Pinpoint the cell where the given text exists, returning its (x, y) midpoint coordinate. 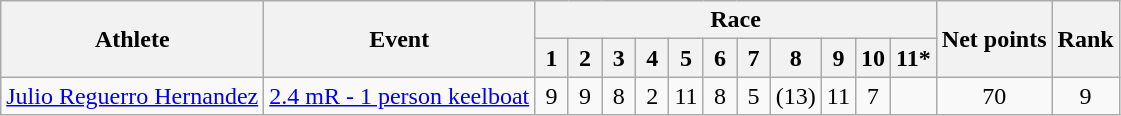
Net points (994, 39)
70 (994, 96)
4 (652, 58)
Race (736, 20)
2.4 mR - 1 person keelboat (400, 96)
6 (720, 58)
Julio Reguerro Hernandez (132, 96)
Rank (1086, 39)
10 (872, 58)
Event (400, 39)
Athlete (132, 39)
(13) (796, 96)
3 (619, 58)
1 (552, 58)
11* (914, 58)
